For the text-containing cell, return its midpoint in [x, y] coordinate format. 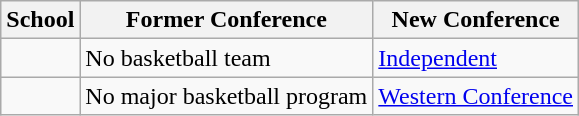
Former Conference [226, 20]
New Conference [476, 20]
Western Conference [476, 96]
No major basketball program [226, 96]
School [40, 20]
Independent [476, 58]
No basketball team [226, 58]
